Locate the cell with the specified text and output its [X, Y] center coordinate. 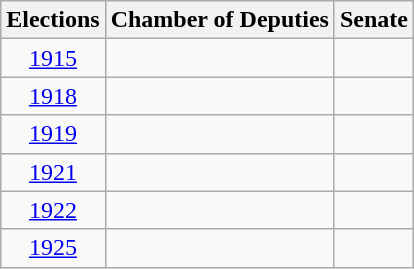
1915 [53, 58]
1918 [53, 96]
1921 [53, 172]
Elections [53, 20]
1919 [53, 134]
1922 [53, 210]
1925 [53, 248]
Chamber of Deputies [220, 20]
Senate [374, 20]
